Locate the cell with the specified text and output its [x, y] center coordinate. 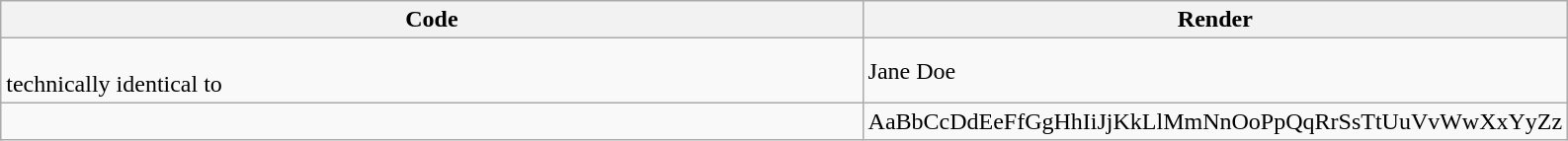
technically identical to [432, 71]
Code [432, 20]
AaBbCcDdEeFfGgHhIiJjKkLlMmNnOoPpQqRrSsTtUuVvWwXxYyZz [1215, 121]
Render [1215, 20]
Jane Doe [1215, 71]
